Identify which cell holds the provided text, then report its [X, Y] central coordinate. 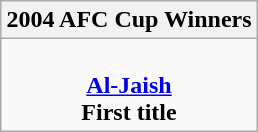
Al-Jaish First title [129, 85]
2004 AFC Cup Winners [129, 20]
